Locate the cell with the specified text and output its (X, Y) center coordinate. 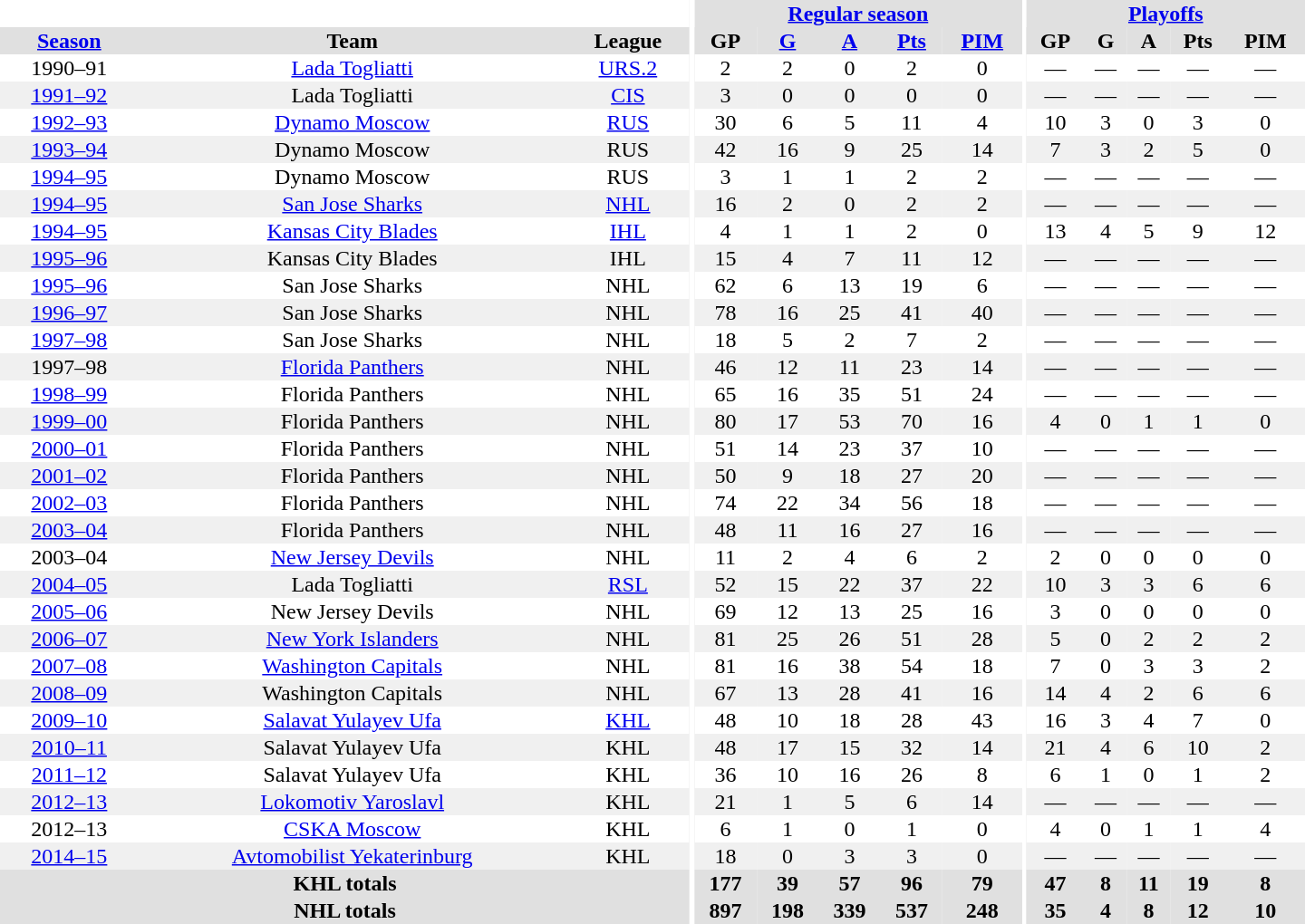
1993–94 (69, 149)
52 (725, 584)
Team (353, 41)
56 (912, 503)
32 (912, 747)
2004–05 (69, 584)
54 (912, 666)
177 (725, 883)
1999–00 (69, 421)
65 (725, 394)
57 (849, 883)
62 (725, 285)
248 (982, 910)
1991–92 (69, 95)
20 (982, 476)
KHL totals (344, 883)
43 (982, 720)
2009–10 (69, 720)
RSL (628, 584)
38 (849, 666)
CSKA Moscow (353, 829)
New York Islanders (353, 639)
96 (912, 883)
34 (849, 503)
Playoffs (1165, 14)
69 (725, 611)
47 (1056, 883)
Avtomobilist Yekaterinburg (353, 856)
74 (725, 503)
1998–99 (69, 394)
Season (69, 41)
2011–12 (69, 775)
1990–91 (69, 68)
42 (725, 149)
53 (849, 421)
2000–01 (69, 448)
24 (982, 394)
CIS (628, 95)
Lokomotiv Yaroslavl (353, 802)
537 (912, 910)
70 (912, 421)
198 (788, 910)
2001–02 (69, 476)
46 (725, 367)
NHL totals (344, 910)
2002–03 (69, 503)
67 (725, 693)
2007–08 (69, 666)
2010–11 (69, 747)
1996–97 (69, 313)
39 (788, 883)
2014–15 (69, 856)
40 (982, 313)
50 (725, 476)
79 (982, 883)
1992–93 (69, 122)
2008–09 (69, 693)
Regular season (857, 14)
30 (725, 122)
78 (725, 313)
2006–07 (69, 639)
League (628, 41)
36 (725, 775)
URS.2 (628, 68)
2005–06 (69, 611)
339 (849, 910)
897 (725, 910)
80 (725, 421)
